Search for the cell housing the specified text and yield its (x, y) center coordinate. 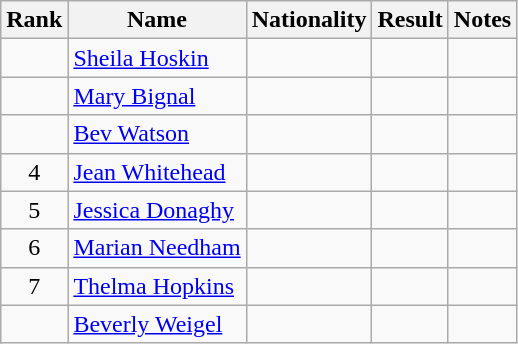
5 (34, 210)
Nationality (309, 20)
Rank (34, 20)
Beverly Weigel (157, 324)
Result (410, 20)
Name (157, 20)
4 (34, 172)
Bev Watson (157, 134)
Notes (482, 20)
Sheila Hoskin (157, 58)
Jean Whitehead (157, 172)
7 (34, 286)
Marian Needham (157, 248)
Thelma Hopkins (157, 286)
6 (34, 248)
Mary Bignal (157, 96)
Jessica Donaghy (157, 210)
